Determine the (x, y) coordinate at the center of the cell enclosing the given text.  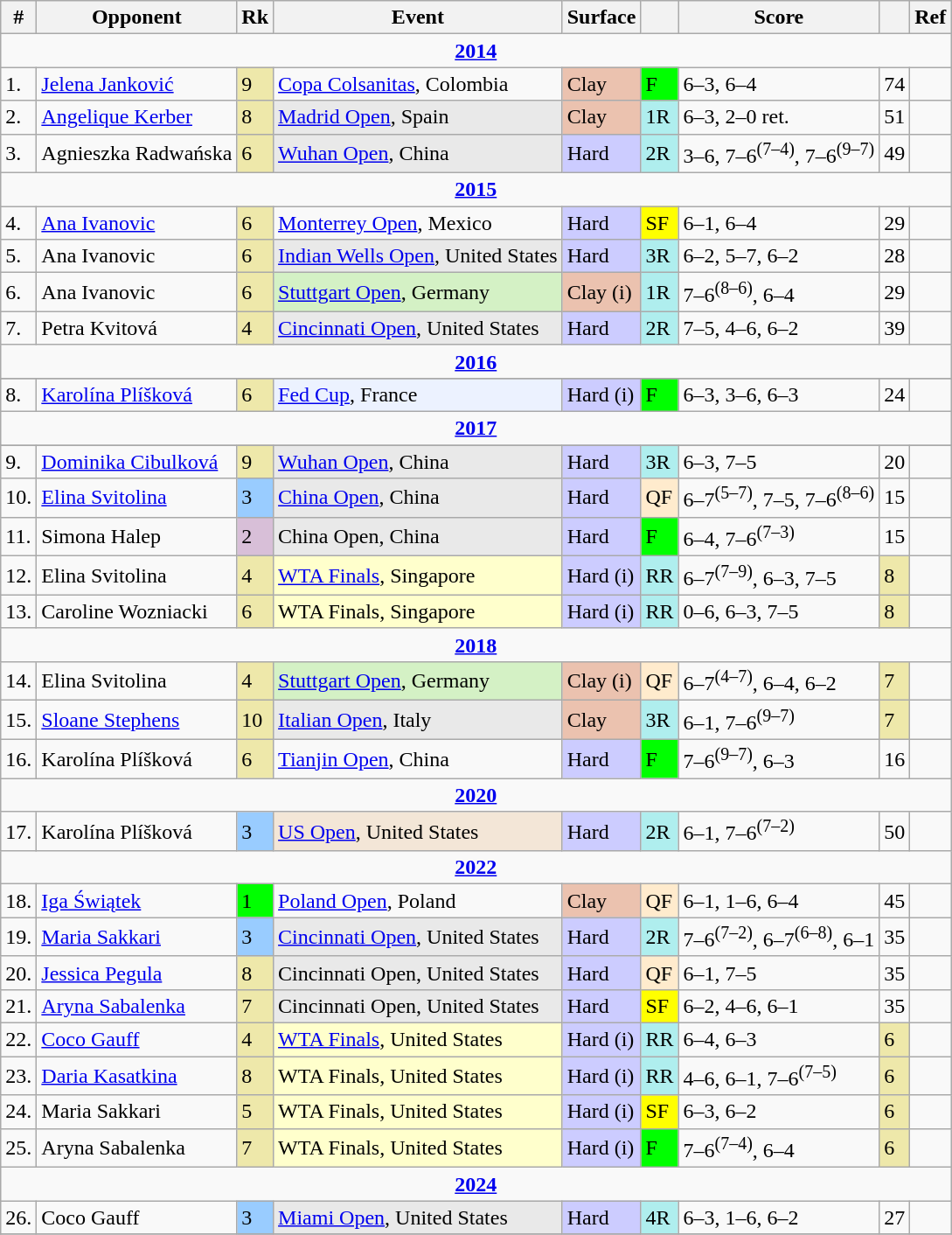
Agnieszka Radwańska (136, 154)
51 (895, 117)
Miami Open, United States (418, 1218)
12. (19, 576)
23. (19, 1076)
2022 (476, 868)
6–7(5–7), 7–5, 7–6(8–6) (779, 499)
Rk (255, 17)
Jessica Pegula (136, 973)
Tianjin Open, China (418, 759)
5 (255, 1112)
9. (19, 462)
Madrid Open, Spain (418, 117)
27 (895, 1218)
45 (895, 901)
6–3, 2–0 ret. (779, 117)
6–3, 6–4 (779, 84)
26. (19, 1218)
6–2, 5–7, 6–2 (779, 256)
2024 (476, 1184)
49 (895, 154)
10 (255, 721)
6. (19, 292)
4R (659, 1218)
6–1, 7–5 (779, 973)
Jelena Janković (136, 84)
11. (19, 537)
22. (19, 1039)
2 (255, 537)
3–6, 7–6(7–4), 7–6(9–7) (779, 154)
25. (19, 1148)
28 (895, 256)
Dominika Cibulková (136, 462)
6–3, 7–5 (779, 462)
24 (895, 394)
6–7(4–7), 6–4, 6–2 (779, 680)
2020 (476, 795)
6–3, 1–6, 6–2 (779, 1218)
15. (19, 721)
Opponent (136, 17)
16 (895, 759)
Iga Świątek (136, 901)
6–4, 6–3 (779, 1039)
Monterrey Open, Mexico (418, 223)
6–1, 7–6(9–7) (779, 721)
2018 (476, 645)
Simona Halep (136, 537)
14. (19, 680)
13. (19, 611)
74 (895, 84)
50 (895, 831)
6–7(7–9), 6–3, 7–5 (779, 576)
24. (19, 1112)
# (19, 17)
7–6(8–6), 6–4 (779, 292)
7–6(7–4), 6–4 (779, 1148)
Ref (930, 17)
2016 (476, 361)
2. (19, 117)
4. (19, 223)
17. (19, 831)
Poland Open, Poland (418, 901)
6–1, 7–6(7–2) (779, 831)
2014 (476, 51)
5. (19, 256)
Daria Kasatkina (136, 1076)
39 (895, 328)
Surface (601, 17)
Caroline Wozniacki (136, 611)
3. (19, 154)
20 (895, 462)
US Open, United States (418, 831)
10. (19, 499)
Event (418, 17)
Indian Wells Open, United States (418, 256)
Fed Cup, France (418, 394)
6–2, 4–6, 6–1 (779, 1006)
19. (19, 938)
7–5, 4–6, 6–2 (779, 328)
6–1, 6–4 (779, 223)
20. (19, 973)
6–3, 6–2 (779, 1112)
Copa Colsanitas, Colombia (418, 84)
21. (19, 1006)
6–3, 3–6, 6–3 (779, 394)
Petra Kvitová (136, 328)
Italian Open, Italy (418, 721)
6–1, 1–6, 6–4 (779, 901)
8. (19, 394)
4–6, 6–1, 7–6(7–5) (779, 1076)
Score (779, 17)
Sloane Stephens (136, 721)
1. (19, 84)
1 (255, 901)
2015 (476, 190)
0–6, 6–3, 7–5 (779, 611)
7–6(7–2), 6–7(6–8), 6–1 (779, 938)
7–6(9–7), 6–3 (779, 759)
2017 (476, 428)
16. (19, 759)
6–4, 7–6(7–3) (779, 537)
18. (19, 901)
7. (19, 328)
Angelique Kerber (136, 117)
